Search for the cell housing the specified text and yield its [X, Y] center coordinate. 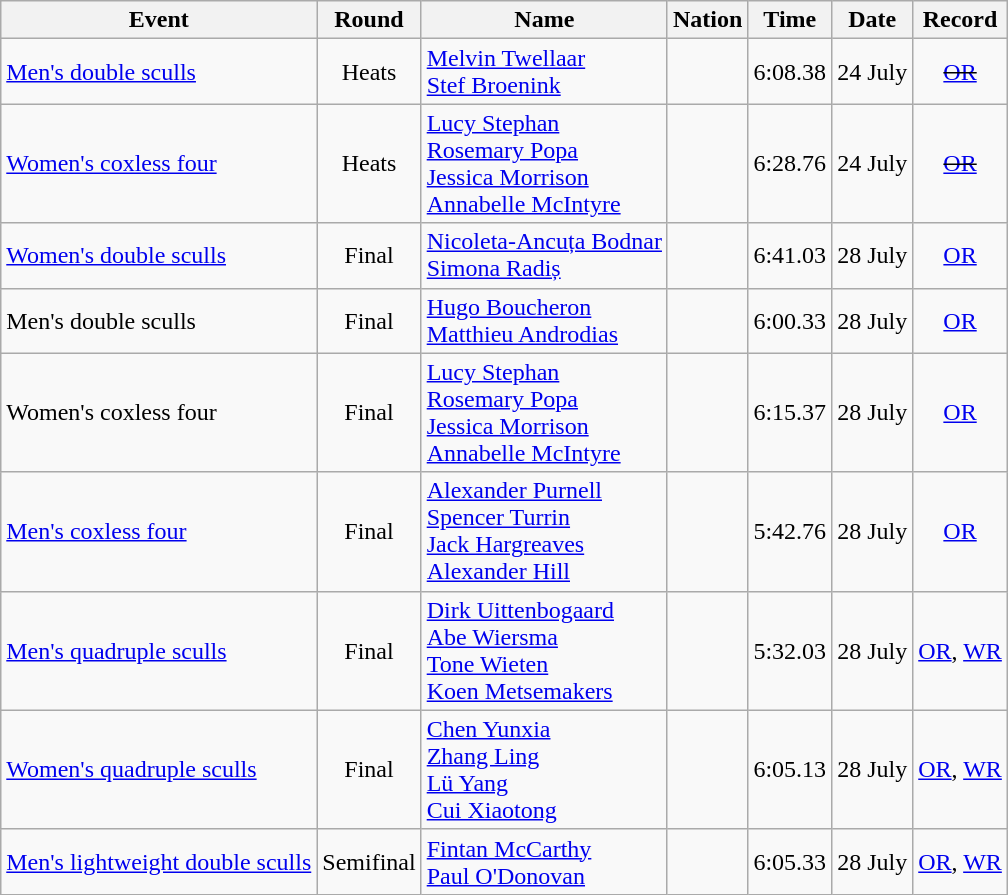
Date [872, 20]
6:05.33 [790, 862]
Nicoleta-Ancuța BodnarSimona Radiș [544, 256]
Fintan McCarthyPaul O'Donovan [544, 862]
6:28.76 [790, 164]
5:42.76 [790, 532]
6:00.33 [790, 320]
Dirk UittenbogaardAbe WiersmaTone WietenKoen Metsemakers [544, 650]
Alexander PurnellSpencer TurrinJack HargreavesAlexander Hill [544, 532]
6:08.38 [790, 72]
Event [159, 20]
Women's quadruple sculls [159, 770]
6:15.37 [790, 412]
Men's lightweight double sculls [159, 862]
Melvin TwellaarStef Broenink [544, 72]
Nation [707, 20]
5:32.03 [790, 650]
Round [369, 20]
6:05.13 [790, 770]
6:41.03 [790, 256]
Record [960, 20]
Women's double sculls [159, 256]
Men's quadruple sculls [159, 650]
Chen YunxiaZhang LingLü YangCui Xiaotong [544, 770]
Name [544, 20]
Time [790, 20]
Hugo BoucheronMatthieu Androdias [544, 320]
Men's coxless four [159, 532]
Semifinal [369, 862]
